Scan for the cell matching the given text and deliver its (X, Y) coordinate at center. 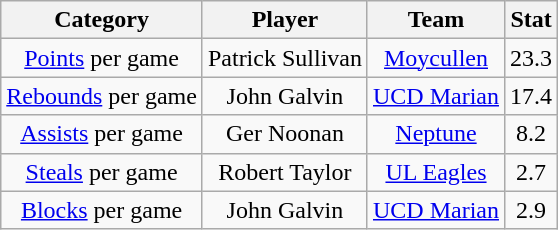
Rebounds per game (102, 96)
17.4 (532, 96)
Steals per game (102, 172)
Stat (532, 20)
Team (436, 20)
Patrick Sullivan (284, 58)
2.9 (532, 210)
Points per game (102, 58)
Moycullen (436, 58)
2.7 (532, 172)
Robert Taylor (284, 172)
Neptune (436, 134)
8.2 (532, 134)
Assists per game (102, 134)
Player (284, 20)
Ger Noonan (284, 134)
23.3 (532, 58)
UL Eagles (436, 172)
Category (102, 20)
Blocks per game (102, 210)
